Pinpoint the cell where the given text exists, returning its [x, y] midpoint coordinate. 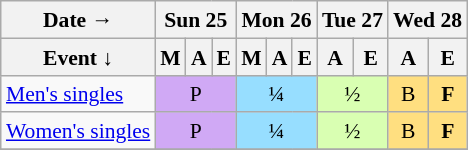
Women's singles [78, 130]
Tue 27 [352, 20]
Wed 28 [428, 20]
Date → [78, 20]
Men's singles [78, 94]
Event ↓ [78, 56]
Mon 26 [276, 20]
Sun 25 [196, 20]
